From the cell containing the given text, extract its center point as (x, y) coordinate. 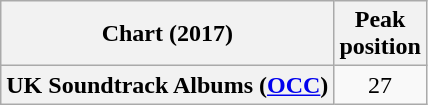
UK Soundtrack Albums (OCC) (168, 85)
Chart (2017) (168, 34)
27 (380, 85)
Peakposition (380, 34)
